Detect which cell encompasses the target text, then output its (x, y) center coordinate. 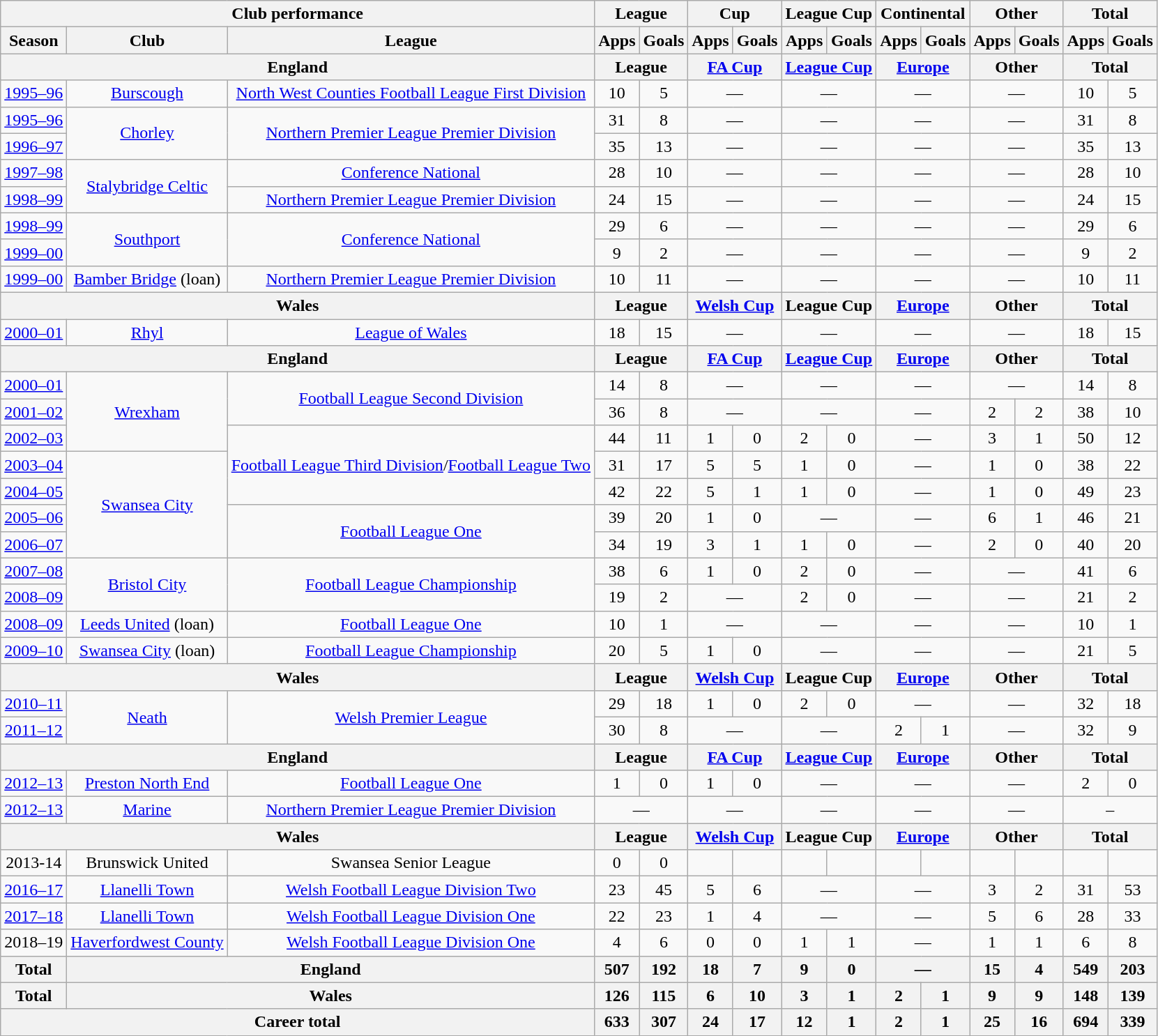
2009–10 (33, 650)
2018–19 (33, 943)
Marine (147, 810)
2017–18 (33, 916)
– (1110, 810)
Club (147, 40)
Brunswick United (147, 863)
Continental (923, 14)
2010–11 (33, 703)
Football League Third Division/Football League Two (411, 465)
Season (33, 40)
42 (617, 492)
2005–06 (33, 518)
45 (664, 890)
34 (617, 544)
40 (1085, 544)
Burscough (147, 93)
148 (1085, 996)
2003–04 (33, 465)
49 (1085, 492)
16 (1039, 1022)
Southport (147, 239)
30 (617, 730)
2004–05 (33, 492)
39 (617, 518)
Welsh Football League Division Two (411, 890)
46 (1085, 518)
115 (664, 996)
44 (617, 439)
1997–98 (33, 173)
25 (992, 1022)
507 (617, 969)
League of Wales (411, 333)
Career total (298, 1022)
Swansea Senior League (411, 863)
Neath (147, 717)
7 (757, 969)
139 (1133, 996)
549 (1085, 969)
307 (664, 1022)
Haverfordwest County (147, 943)
126 (617, 996)
Leeds United (loan) (147, 624)
Club performance (298, 14)
694 (1085, 1022)
Preston North End (147, 784)
Swansea City (loan) (147, 650)
2013-14 (33, 863)
2002–03 (33, 439)
2007–08 (33, 571)
41 (1085, 571)
633 (617, 1022)
2001–02 (33, 412)
Football League Second Division (411, 399)
1996–97 (33, 146)
2011–12 (33, 730)
2006–07 (33, 544)
2016–17 (33, 890)
53 (1133, 890)
North West Counties Football League First Division (411, 93)
Swansea City (147, 505)
Rhyl (147, 333)
36 (617, 412)
Cup (735, 14)
192 (664, 969)
203 (1133, 969)
50 (1085, 439)
339 (1133, 1022)
33 (1133, 916)
Bristol City (147, 584)
Wrexham (147, 412)
Welsh Premier League (411, 717)
Chorley (147, 133)
Stalybridge Celtic (147, 186)
Bamber Bridge (loan) (147, 279)
